Detect which cell encompasses the target text, then output its (x, y) center coordinate. 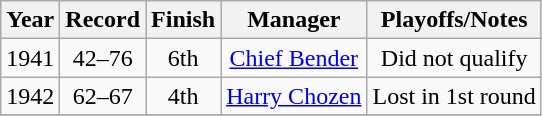
Record (103, 20)
Finish (184, 20)
Did not qualify (454, 58)
Chief Bender (294, 58)
6th (184, 58)
4th (184, 96)
Harry Chozen (294, 96)
Year (30, 20)
Playoffs/Notes (454, 20)
Manager (294, 20)
62–67 (103, 96)
1942 (30, 96)
1941 (30, 58)
42–76 (103, 58)
Lost in 1st round (454, 96)
